Provide the [X, Y] coordinate of the cell's center where the given text is located.  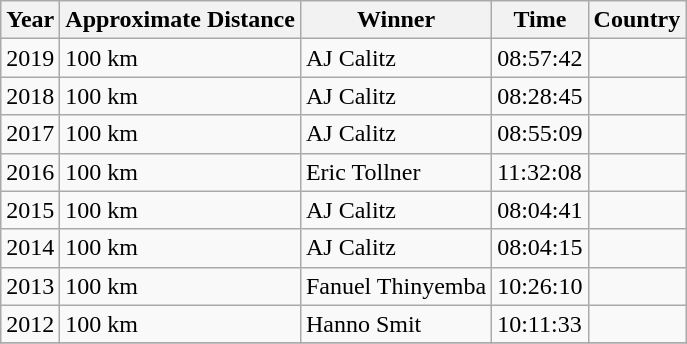
08:57:42 [540, 58]
08:04:15 [540, 248]
Year [30, 20]
2016 [30, 172]
2018 [30, 96]
Winner [396, 20]
08:04:41 [540, 210]
08:28:45 [540, 96]
11:32:08 [540, 172]
2017 [30, 134]
2012 [30, 324]
10:11:33 [540, 324]
10:26:10 [540, 286]
2013 [30, 286]
Approximate Distance [180, 20]
2015 [30, 210]
2014 [30, 248]
Time [540, 20]
2019 [30, 58]
Fanuel Thinyemba [396, 286]
Country [637, 20]
Hanno Smit [396, 324]
08:55:09 [540, 134]
Eric Tollner [396, 172]
